Determine the [X, Y] coordinate at the center of the cell enclosing the given text.  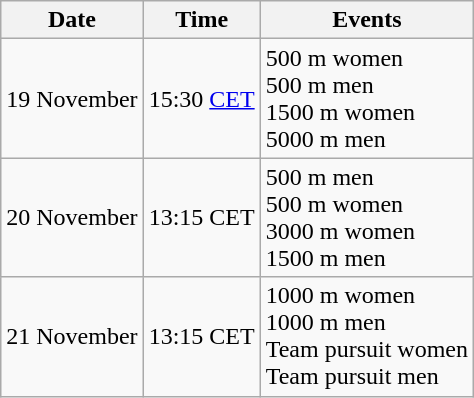
Events [366, 20]
Date [72, 20]
15:30 CET [202, 98]
Time [202, 20]
21 November [72, 336]
1000 m women1000 m menTeam pursuit womenTeam pursuit men [366, 336]
19 November [72, 98]
500 m women500 m men1500 m women5000 m men [366, 98]
500 m men500 m women3000 m women1500 m men [366, 218]
20 November [72, 218]
